From the cell containing the given text, extract its center point as (X, Y) coordinate. 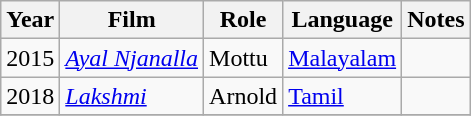
2018 (30, 96)
Notes (436, 20)
Ayal Njanalla (132, 58)
Year (30, 20)
Mottu (244, 58)
Malayalam (342, 58)
Lakshmi (132, 96)
Film (132, 20)
Language (342, 20)
2015 (30, 58)
Arnold (244, 96)
Tamil (342, 96)
Role (244, 20)
